Return (X, Y) of the center of cell containing provided text 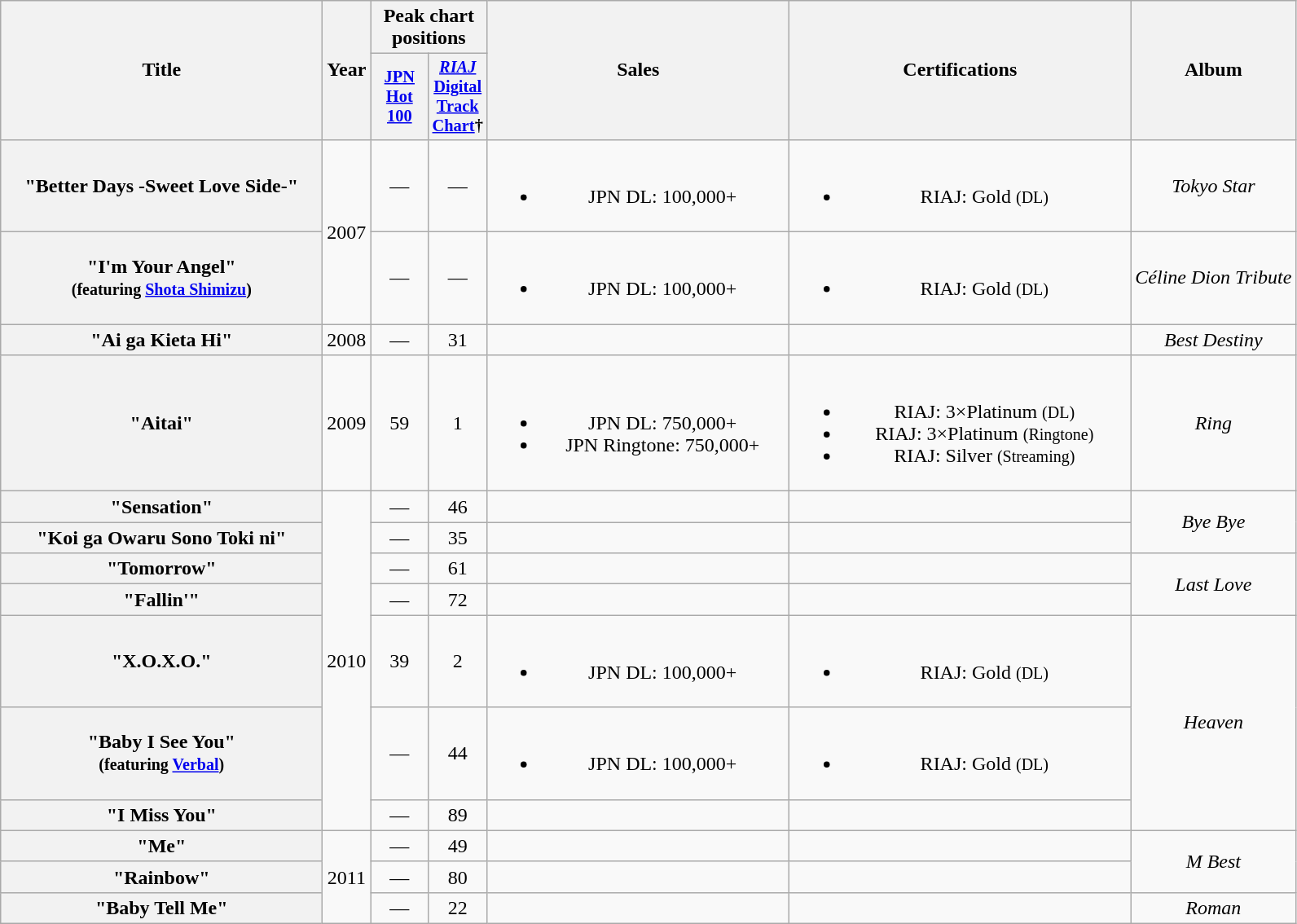
Title (161, 70)
49 (458, 846)
2008 (347, 340)
"Ai ga Kieta Hi" (161, 340)
"Sensation" (161, 507)
1 (458, 424)
RIAJ Digital Track Chart† (458, 97)
Best Destiny (1214, 340)
2007 (347, 231)
"Me" (161, 846)
39 (399, 662)
Sales (639, 70)
31 (458, 340)
89 (458, 815)
80 (458, 877)
Ring (1214, 424)
"Baby Tell Me" (161, 908)
JPN DL: 750,000+JPN Ringtone: 750,000+ (639, 424)
"I Miss You" (161, 815)
"Rainbow" (161, 877)
44 (458, 753)
"X.O.X.O." (161, 662)
JPN Hot 100 (399, 97)
Peak chart positions (429, 28)
"Koi ga Owaru Sono Toki ni" (161, 538)
59 (399, 424)
46 (458, 507)
Bye Bye (1214, 522)
Year (347, 70)
"Baby I See You"(featuring Verbal) (161, 753)
"Fallin'" (161, 600)
22 (458, 908)
RIAJ: 3×Platinum (DL)RIAJ: 3×Platinum (Ringtone)RIAJ: Silver (Streaming) (960, 424)
2 (458, 662)
"Better Days -Sweet Love Side-" (161, 186)
"Tomorrow" (161, 569)
"Aitai" (161, 424)
Céline Dion Tribute (1214, 279)
Certifications (960, 70)
Last Love (1214, 584)
"I'm Your Angel"(featuring Shota Shimizu) (161, 279)
2010 (347, 661)
Roman (1214, 908)
2009 (347, 424)
Album (1214, 70)
M Best (1214, 861)
Heaven (1214, 723)
35 (458, 538)
72 (458, 600)
Tokyo Star (1214, 186)
61 (458, 569)
2011 (347, 877)
